Extract the (X, Y) coordinate from the center of the cell holding the provided text.  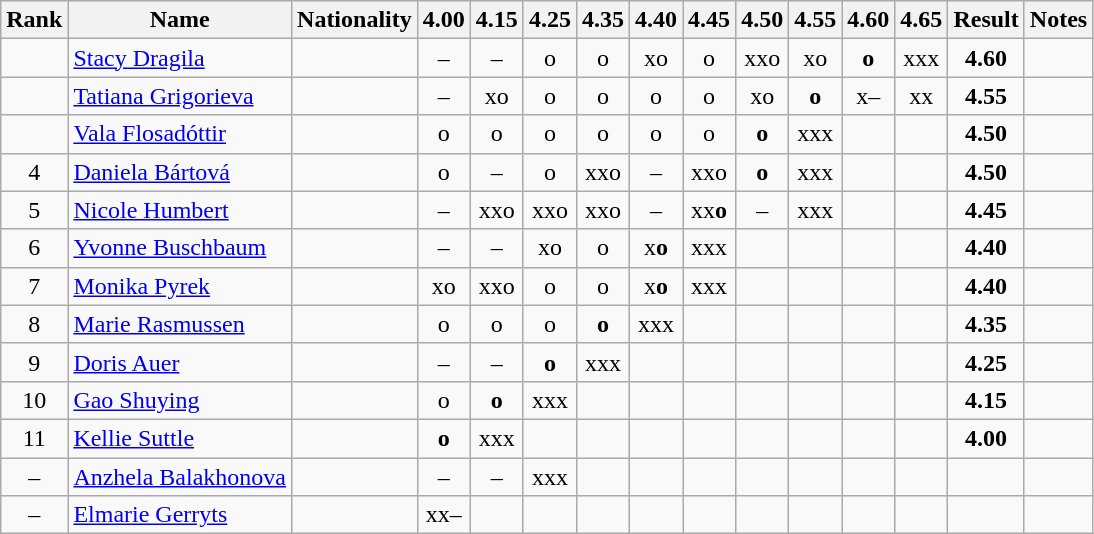
Daniela Bártová (180, 172)
xx– (444, 515)
Kellie Suttle (180, 438)
6 (34, 248)
Elmarie Gerryts (180, 515)
Monika Pyrek (180, 286)
Name (180, 20)
Notes (1058, 20)
xx (922, 96)
Marie Rasmussen (180, 324)
Nationality (355, 20)
Anzhela Balakhonova (180, 477)
Nicole Humbert (180, 210)
7 (34, 286)
4 (34, 172)
Rank (34, 20)
Vala Flosadóttir (180, 134)
4.65 (922, 20)
Yvonne Buschbaum (180, 248)
9 (34, 362)
Result (986, 20)
Stacy Dragila (180, 58)
Gao Shuying (180, 400)
Tatiana Grigorieva (180, 96)
Doris Auer (180, 362)
x– (868, 96)
8 (34, 324)
11 (34, 438)
10 (34, 400)
5 (34, 210)
